Return (x, y) of the center of cell containing provided text 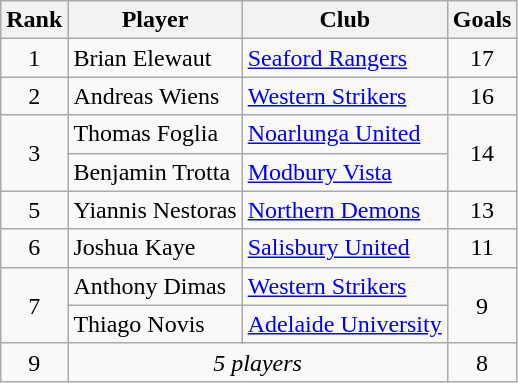
Thomas Foglia (155, 134)
Salisbury United (344, 248)
Anthony Dimas (155, 286)
Rank (34, 20)
17 (482, 58)
11 (482, 248)
Joshua Kaye (155, 248)
Andreas Wiens (155, 96)
2 (34, 96)
14 (482, 153)
Player (155, 20)
3 (34, 153)
Modbury Vista (344, 172)
Club (344, 20)
Brian Elewaut (155, 58)
1 (34, 58)
13 (482, 210)
5 (34, 210)
Seaford Rangers (344, 58)
Yiannis Nestoras (155, 210)
16 (482, 96)
8 (482, 362)
6 (34, 248)
Noarlunga United (344, 134)
7 (34, 305)
Benjamin Trotta (155, 172)
Thiago Novis (155, 324)
5 players (258, 362)
Northern Demons (344, 210)
Adelaide University (344, 324)
Goals (482, 20)
